Find where the given text appears and provide that cell's center as (x, y) coordinate. 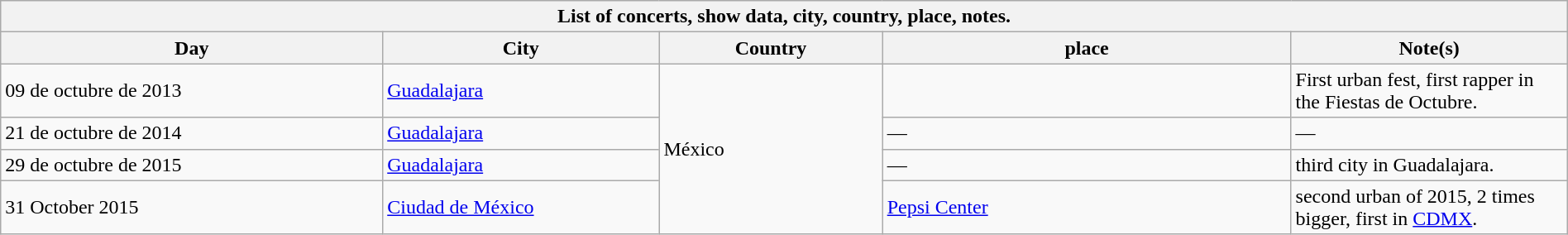
Country (771, 48)
31 October 2015 (192, 207)
Note(s) (1429, 48)
09 de octubre de 2013 (192, 91)
second urban of 2015, 2 times bigger, first in CDMX. (1429, 207)
21 de octubre de 2014 (192, 133)
City (521, 48)
México (771, 149)
Ciudad de México (521, 207)
Day (192, 48)
First urban fest, first rapper in the Fiestas de Octubre. (1429, 91)
List of concerts, show data, city, country, place, notes. (784, 17)
29 de octubre de 2015 (192, 165)
third city in Guadalajara. (1429, 165)
Pepsi Center (1087, 207)
place (1087, 48)
